Scan for the cell matching the given text and deliver its [X, Y] coordinate at center. 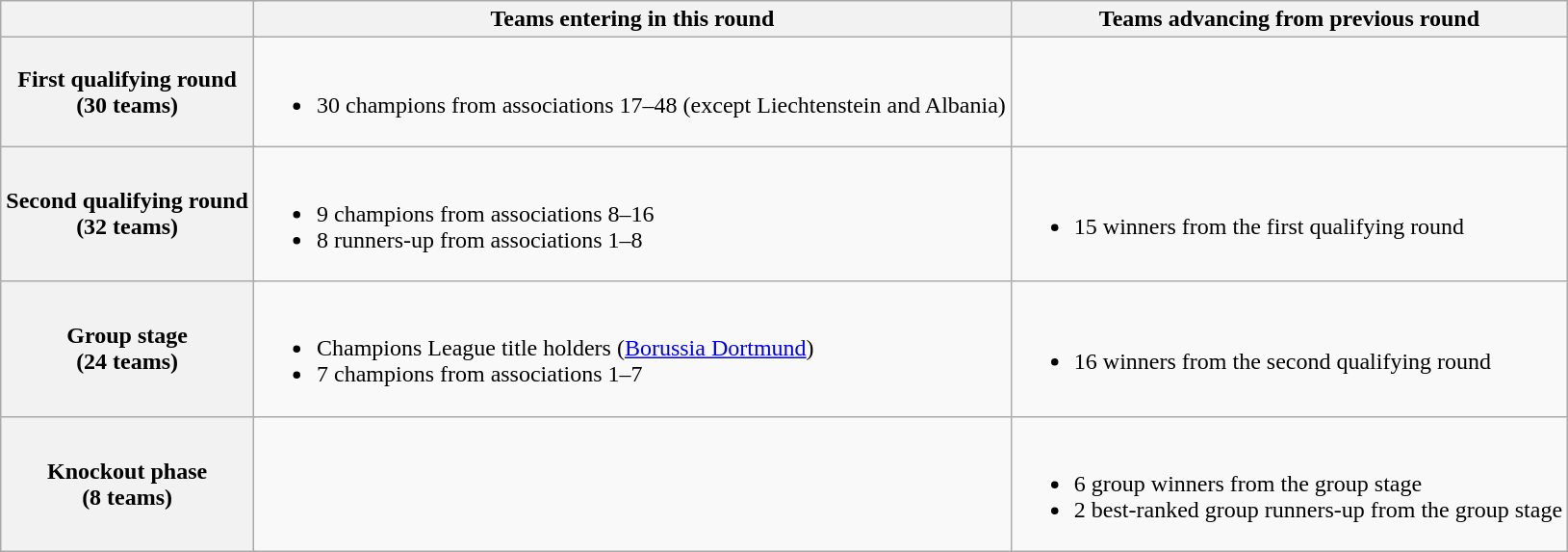
Group stage(24 teams) [127, 349]
15 winners from the first qualifying round [1289, 214]
6 group winners from the group stage2 best-ranked group runners-up from the group stage [1289, 484]
Knockout phase(8 teams) [127, 484]
30 champions from associations 17–48 (except Liechtenstein and Albania) [631, 92]
Teams advancing from previous round [1289, 19]
Teams entering in this round [631, 19]
Champions League title holders (Borussia Dortmund)7 champions from associations 1–7 [631, 349]
16 winners from the second qualifying round [1289, 349]
Second qualifying round(32 teams) [127, 214]
9 champions from associations 8–168 runners-up from associations 1–8 [631, 214]
First qualifying round(30 teams) [127, 92]
